Pinpoint the cell where the given text exists, returning its [x, y] midpoint coordinate. 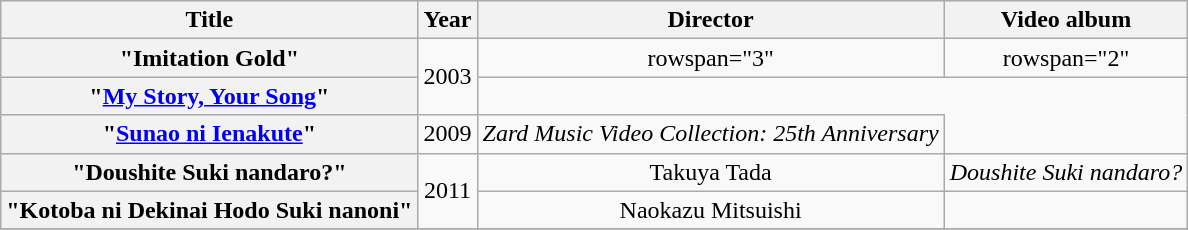
Zard Music Video Collection: 25th Anniversary [710, 134]
Video album [1066, 20]
2003 [448, 77]
2011 [448, 191]
"Kotoba ni Dekinai Hodo Suki nanoni" [210, 210]
rowspan="3" [710, 58]
"My Story, Your Song" [210, 96]
Takuya Tada [710, 172]
Title [210, 20]
Doushite Suki nandaro? [1066, 172]
Director [710, 20]
rowspan="2" [1066, 58]
"Imitation Gold" [210, 58]
"Sunao ni Ienakute" [210, 134]
Year [448, 20]
2009 [448, 134]
Naokazu Mitsuishi [710, 210]
"Doushite Suki nandaro?" [210, 172]
